Extract the [x, y] coordinate from the center of the cell holding the provided text.  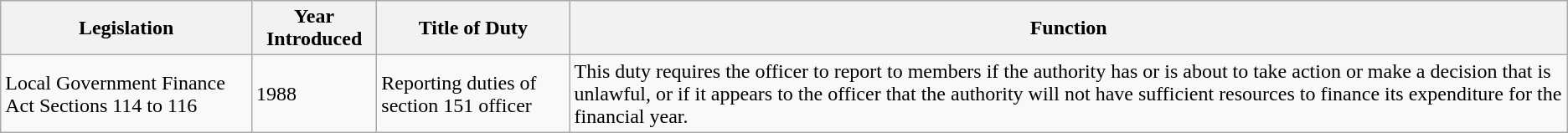
Legislation [126, 28]
Year Introduced [313, 28]
Function [1069, 28]
Title of Duty [473, 28]
1988 [313, 94]
Reporting duties of section 151 officer [473, 94]
Local Government Finance Act Sections 114 to 116 [126, 94]
